Provide the [X, Y] coordinate of the cell's center where the given text is located.  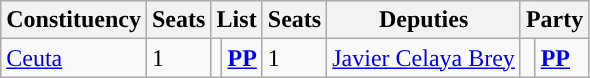
Constituency [74, 20]
Javier Celaya Brey [424, 58]
Ceuta [74, 58]
List [236, 20]
Deputies [424, 20]
Party [554, 20]
